For the text-containing cell, return its midpoint in [x, y] coordinate format. 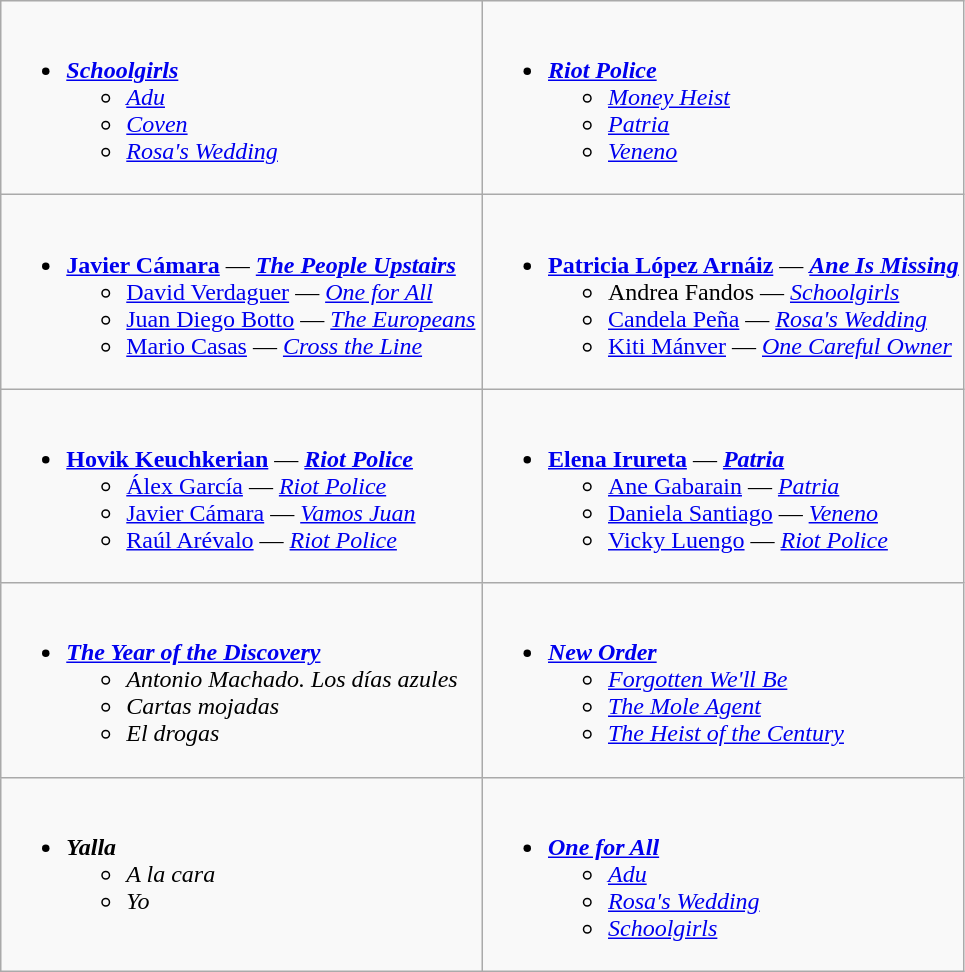
Elena Irureta — PatriaAne Gabarain — PatriaDaniela Santiago — VenenoVicky Luengo — Riot Police [723, 486]
One for AllAduRosa's WeddingSchoolgirls [723, 874]
Patricia López Arnáiz — Ane Is MissingAndrea Fandos — SchoolgirlsCandela Peña — Rosa's WeddingKiti Mánver — One Careful Owner [723, 292]
Riot PoliceMoney HeistPatriaVeneno [723, 98]
YallaA la caraYo [242, 874]
Hovik Keuchkerian — Riot PoliceÁlex García — Riot PoliceJavier Cámara — Vamos JuanRaúl Arévalo — Riot Police [242, 486]
New OrderForgotten We'll BeThe Mole AgentThe Heist of the Century [723, 680]
SchoolgirlsAduCovenRosa's Wedding [242, 98]
Javier Cámara — The People UpstairsDavid Verdaguer — One for AllJuan Diego Botto — The EuropeansMario Casas — Cross the Line [242, 292]
The Year of the DiscoveryAntonio Machado. Los días azulesCartas mojadasEl drogas [242, 680]
